Provide the [X, Y] coordinate of the cell's center where the given text is located.  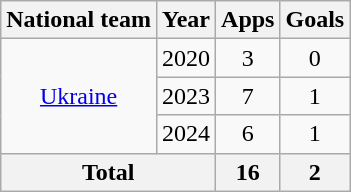
7 [248, 96]
Goals [315, 20]
0 [315, 58]
16 [248, 172]
Apps [248, 20]
Year [186, 20]
3 [248, 58]
2023 [186, 96]
6 [248, 134]
2020 [186, 58]
2024 [186, 134]
2 [315, 172]
Total [108, 172]
Ukraine [79, 96]
National team [79, 20]
